Locate the cell with the specified text and output its (X, Y) center coordinate. 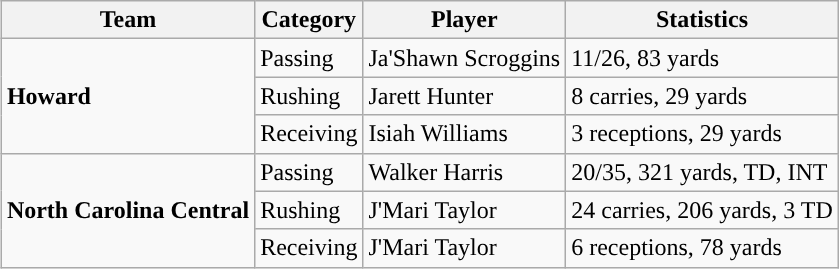
North Carolina Central (128, 210)
11/26, 83 yards (702, 58)
Statistics (702, 20)
6 receptions, 78 yards (702, 248)
Ja'Shawn Scroggins (464, 58)
Isiah Williams (464, 134)
Jarett Hunter (464, 96)
3 receptions, 29 yards (702, 134)
24 carries, 206 yards, 3 TD (702, 210)
20/35, 321 yards, TD, INT (702, 172)
Walker Harris (464, 172)
Category (309, 20)
Player (464, 20)
Team (128, 20)
Howard (128, 96)
8 carries, 29 yards (702, 96)
